Detect which cell encompasses the target text, then output its [X, Y] center coordinate. 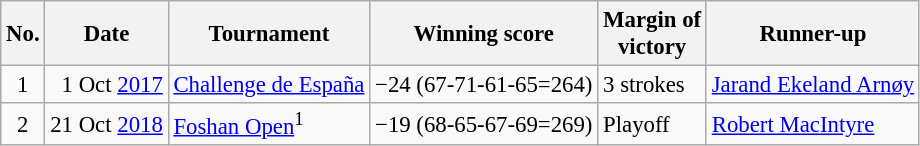
Robert MacIntyre [812, 124]
−24 (67-71-61-65=264) [484, 85]
Tournament [269, 34]
Foshan Open1 [269, 124]
Playoff [652, 124]
Winning score [484, 34]
2 [23, 124]
1 [23, 85]
Date [106, 34]
No. [23, 34]
1 Oct 2017 [106, 85]
Margin ofvictory [652, 34]
Runner-up [812, 34]
21 Oct 2018 [106, 124]
3 strokes [652, 85]
Challenge de España [269, 85]
Jarand Ekeland Arnøy [812, 85]
−19 (68-65-67-69=269) [484, 124]
